Return [x, y] of the center of cell containing provided text 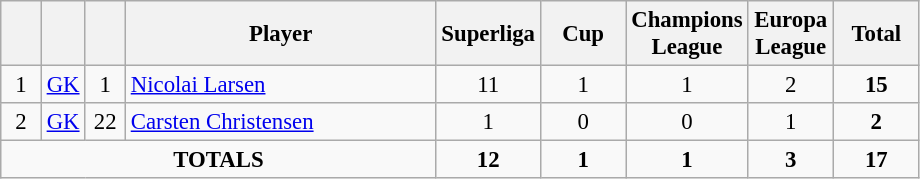
11 [488, 85]
Superliga [488, 34]
Champions League [687, 34]
17 [877, 160]
Cup [583, 34]
22 [106, 122]
3 [791, 160]
15 [877, 85]
12 [488, 160]
Nicolai Larsen [280, 85]
Total [877, 34]
Europa League [791, 34]
Player [280, 34]
TOTALS [218, 160]
Carsten Christensen [280, 122]
